Identify which cell holds the provided text, then report its [X, Y] central coordinate. 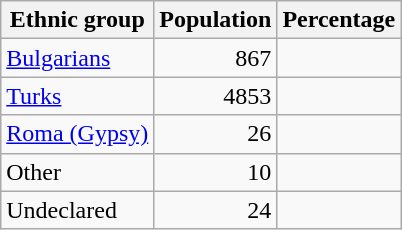
867 [216, 58]
24 [216, 210]
Turks [78, 96]
Ethnic group [78, 20]
26 [216, 134]
Undeclared [78, 210]
Population [216, 20]
Bulgarians [78, 58]
Other [78, 172]
Roma (Gypsy) [78, 134]
4853 [216, 96]
10 [216, 172]
Percentage [339, 20]
